Output the [X, Y] coordinate of the center of the cell containing the given text.  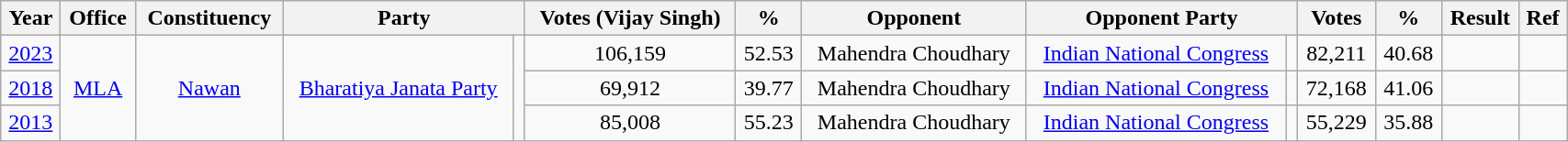
2018 [31, 88]
85,008 [630, 123]
Office [97, 18]
41.06 [1408, 88]
MLA [97, 88]
Party [404, 18]
Year [31, 18]
Votes [1336, 18]
72,168 [1336, 88]
Opponent [914, 18]
55,229 [1336, 123]
Constituency [209, 18]
Result [1480, 18]
82,211 [1336, 53]
40.68 [1408, 53]
39.77 [769, 88]
35.88 [1408, 123]
Votes (Vijay Singh) [630, 18]
2013 [31, 123]
55.23 [769, 123]
69,912 [630, 88]
2023 [31, 53]
Nawan [209, 88]
52.53 [769, 53]
Opponent Party [1161, 18]
106,159 [630, 53]
Ref [1543, 18]
Bharatiya Janata Party [399, 88]
